Identify which cell holds the provided text, then report its (X, Y) central coordinate. 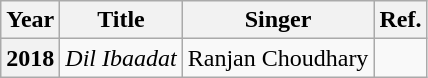
Ranjan Choudhary (278, 58)
Year (30, 20)
Ref. (400, 20)
Title (121, 20)
Dil Ibaadat (121, 58)
Singer (278, 20)
2018 (30, 58)
